Pinpoint the cell where the given text exists, returning its [x, y] midpoint coordinate. 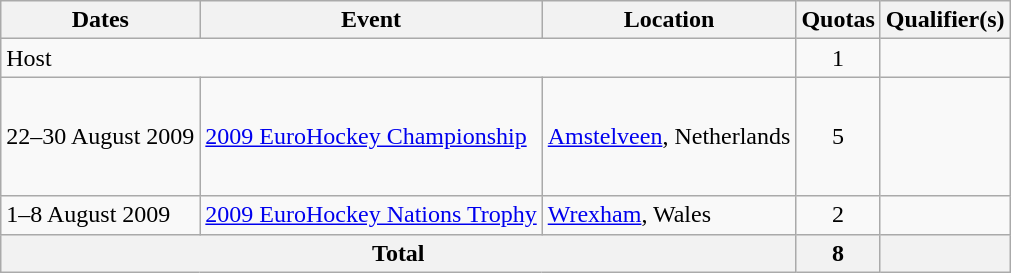
Quotas [838, 20]
Qualifier(s) [945, 20]
2009 EuroHockey Nations Trophy [371, 215]
Location [669, 20]
Host [398, 58]
2 [838, 215]
5 [838, 136]
Total [398, 253]
Wrexham, Wales [669, 215]
Amstelveen, Netherlands [669, 136]
8 [838, 253]
22–30 August 2009 [100, 136]
Dates [100, 20]
2009 EuroHockey Championship [371, 136]
Event [371, 20]
1 [838, 58]
1–8 August 2009 [100, 215]
